Locate the cell with the specified text and output its [X, Y] center coordinate. 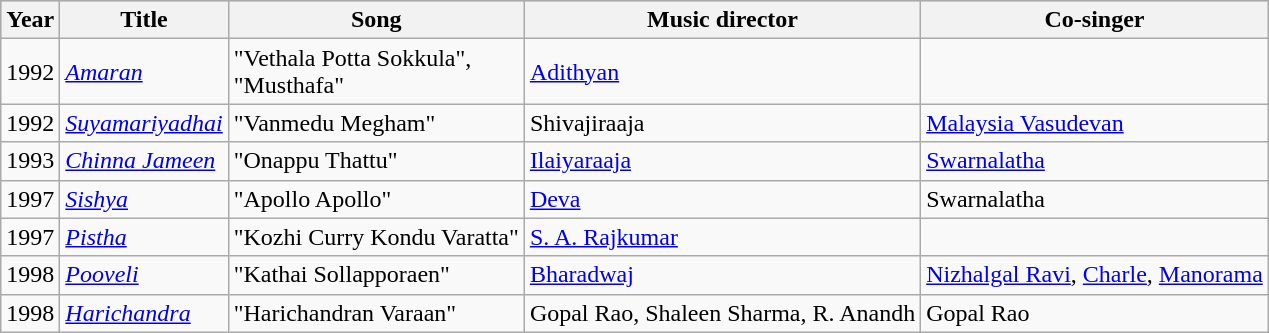
Sishya [144, 199]
Malaysia Vasudevan [1095, 123]
Song [376, 20]
Gopal Rao [1095, 313]
Amaran [144, 72]
Pooveli [144, 275]
Ilaiyaraaja [722, 161]
Pistha [144, 237]
Year [30, 20]
1993 [30, 161]
"Apollo Apollo" [376, 199]
"Kozhi Curry Kondu Varatta" [376, 237]
Gopal Rao, Shaleen Sharma, R. Anandh [722, 313]
Suyamariyadhai [144, 123]
S. A. Rajkumar [722, 237]
Deva [722, 199]
"Kathai Sollapporaen" [376, 275]
Co-singer [1095, 20]
Adithyan [722, 72]
Title [144, 20]
"Vanmedu Megham" [376, 123]
Nizhalgal Ravi, Charle, Manorama [1095, 275]
Music director [722, 20]
Chinna Jameen [144, 161]
Shivajiraaja [722, 123]
"Vethala Potta Sokkula","Musthafa" [376, 72]
"Onappu Thattu" [376, 161]
Bharadwaj [722, 275]
Harichandra [144, 313]
"Harichandran Varaan" [376, 313]
